Pinpoint the cell where the given text exists, returning its (x, y) midpoint coordinate. 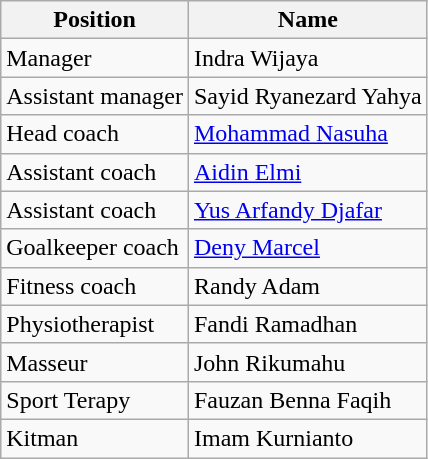
John Rikumahu (308, 362)
Sport Terapy (95, 400)
Fandi Ramadhan (308, 324)
Deny Marcel (308, 248)
Fitness coach (95, 286)
Yus Arfandy Djafar (308, 210)
Name (308, 20)
Indra Wijaya (308, 58)
Manager (95, 58)
Goalkeeper coach (95, 248)
Sayid Ryanezard Yahya (308, 96)
Imam Kurnianto (308, 438)
Physiotherapist (95, 324)
Assistant manager (95, 96)
Mohammad Nasuha (308, 134)
Kitman (95, 438)
Masseur (95, 362)
Fauzan Benna Faqih (308, 400)
Randy Adam (308, 286)
Position (95, 20)
Aidin Elmi (308, 172)
Head coach (95, 134)
